Return the (x, y) coordinate for the center point of the cell that contains the specified text.  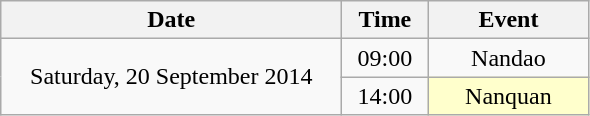
Nandao (508, 58)
Event (508, 20)
14:00 (385, 96)
Time (385, 20)
Date (172, 20)
09:00 (385, 58)
Nanquan (508, 96)
Saturday, 20 September 2014 (172, 77)
